Scan for the cell matching the given text and deliver its (x, y) coordinate at center. 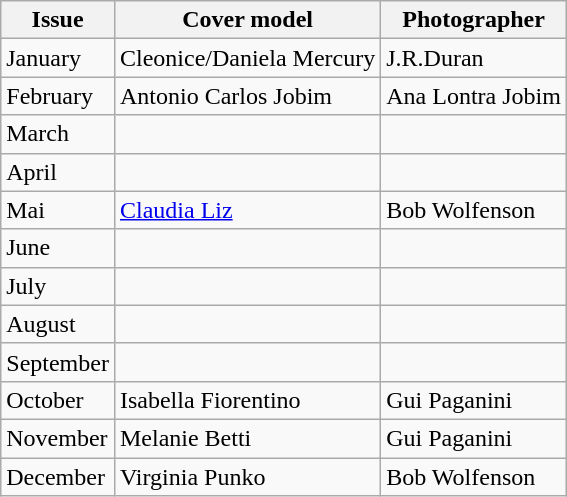
Antonio Carlos Jobim (247, 96)
Cleonice/Daniela Mercury (247, 58)
Cover model (247, 20)
Photographer (474, 20)
April (58, 172)
J.R.Duran (474, 58)
September (58, 362)
December (58, 477)
Isabella Fiorentino (247, 400)
Melanie Betti (247, 438)
Ana Lontra Jobim (474, 96)
November (58, 438)
October (58, 400)
January (58, 58)
August (58, 324)
July (58, 286)
Mai (58, 210)
Issue (58, 20)
March (58, 134)
Claudia Liz (247, 210)
Virginia Punko (247, 477)
June (58, 248)
February (58, 96)
